Find where the given text appears and provide that cell's center as (X, Y) coordinate. 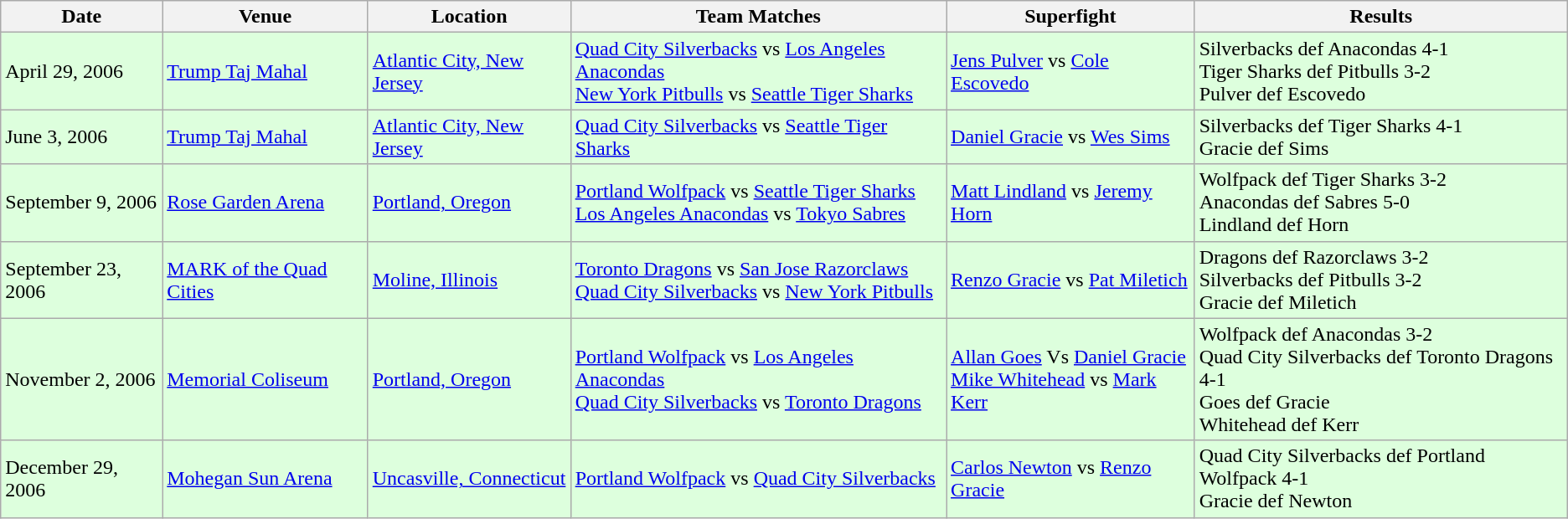
Venue (265, 17)
Results (1380, 17)
Team Matches (758, 17)
Mohegan Sun Arena (265, 479)
Silverbacks def Tiger Sharks 4-1 Gracie def Sims (1380, 137)
Quad City Silverbacks vs Seattle Tiger Sharks (758, 137)
MARK of the Quad Cities (265, 280)
Portland Wolfpack vs Seattle Tiger Sharks Los Angeles Anacondas vs Tokyo Sabres (758, 203)
Moline, Illinois (469, 280)
Rose Garden Arena (265, 203)
Jens Pulver vs Cole Escovedo (1070, 71)
September 23, 2006 (82, 280)
Daniel Gracie vs Wes Sims (1070, 137)
Portland Wolfpack vs Quad City Silverbacks (758, 479)
Memorial Coliseum (265, 379)
Carlos Newton vs Renzo Gracie (1070, 479)
Date (82, 17)
Wolfpack def Anacondas 3-2 Quad City Silverbacks def Toronto Dragons 4-1 Goes def Gracie Whitehead def Kerr (1380, 379)
Uncasville, Connecticut (469, 479)
Dragons def Razorclaws 3-2 Silverbacks def Pitbulls 3-2 Gracie def Miletich (1380, 280)
November 2, 2006 (82, 379)
Silverbacks def Anacondas 4-1 Tiger Sharks def Pitbulls 3-2 Pulver def Escovedo (1380, 71)
Portland Wolfpack vs Los Angeles Anacondas Quad City Silverbacks vs Toronto Dragons (758, 379)
Renzo Gracie vs Pat Miletich (1070, 280)
Quad City Silverbacks vs Los Angeles Anacondas New York Pitbulls vs Seattle Tiger Sharks (758, 71)
June 3, 2006 (82, 137)
September 9, 2006 (82, 203)
Location (469, 17)
Superfight (1070, 17)
Wolfpack def Tiger Sharks 3-2 Anacondas def Sabres 5-0 Lindland def Horn (1380, 203)
Allan Goes Vs Daniel Gracie Mike Whitehead vs Mark Kerr (1070, 379)
December 29, 2006 (82, 479)
April 29, 2006 (82, 71)
Toronto Dragons vs San Jose Razorclaws Quad City Silverbacks vs New York Pitbulls (758, 280)
Quad City Silverbacks def Portland Wolfpack 4-1 Gracie def Newton (1380, 479)
Matt Lindland vs Jeremy Horn (1070, 203)
